Pinpoint the cell where the given text exists, returning its (X, Y) midpoint coordinate. 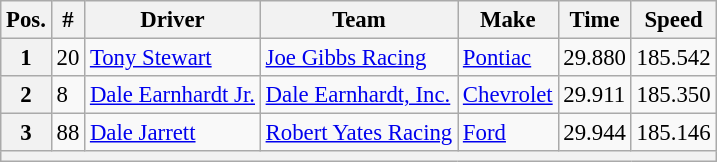
Tony Stewart (173, 58)
20 (68, 58)
Speed (674, 20)
Pos. (26, 20)
Chevrolet (508, 95)
29.911 (594, 95)
2 (26, 95)
8 (68, 95)
Driver (173, 20)
Time (594, 20)
185.350 (674, 95)
Robert Yates Racing (358, 133)
# (68, 20)
Dale Jarrett (173, 133)
Joe Gibbs Racing (358, 58)
88 (68, 133)
Team (358, 20)
29.944 (594, 133)
1 (26, 58)
3 (26, 133)
185.542 (674, 58)
29.880 (594, 58)
Dale Earnhardt Jr. (173, 95)
Make (508, 20)
185.146 (674, 133)
Ford (508, 133)
Pontiac (508, 58)
Dale Earnhardt, Inc. (358, 95)
